Find where the given text appears and provide that cell's center as [X, Y] coordinate. 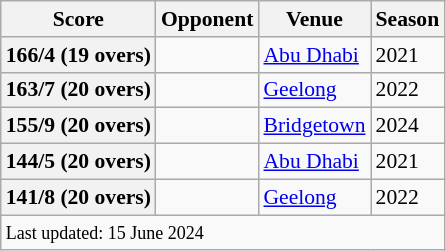
Bridgetown [314, 126]
141/8 (20 overs) [78, 197]
Venue [314, 19]
Score [78, 19]
2024 [408, 126]
163/7 (20 overs) [78, 90]
Opponent [208, 19]
Season [408, 19]
166/4 (19 overs) [78, 55]
Last updated: 15 June 2024 [222, 233]
144/5 (20 overs) [78, 162]
155/9 (20 overs) [78, 126]
